Locate the cell with the specified text and output its [X, Y] center coordinate. 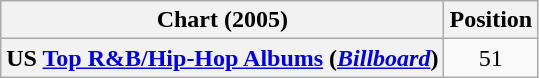
US Top R&B/Hip-Hop Albums (Billboard) [222, 58]
Position [491, 20]
Chart (2005) [222, 20]
51 [491, 58]
